Find where the given text appears and provide that cell's center as (x, y) coordinate. 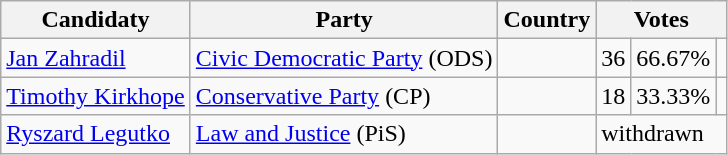
36 (614, 58)
33.33% (674, 96)
Candidaty (96, 20)
Conservative Party (CP) (344, 96)
Votes (662, 20)
Jan Zahradil (96, 58)
Timothy Kirkhope (96, 96)
18 (614, 96)
Law and Justice (PiS) (344, 134)
Civic Democratic Party (ODS) (344, 58)
66.67% (674, 58)
withdrawn (662, 134)
Party (344, 20)
Country (547, 20)
Ryszard Legutko (96, 134)
